Search for the cell housing the specified text and yield its [X, Y] center coordinate. 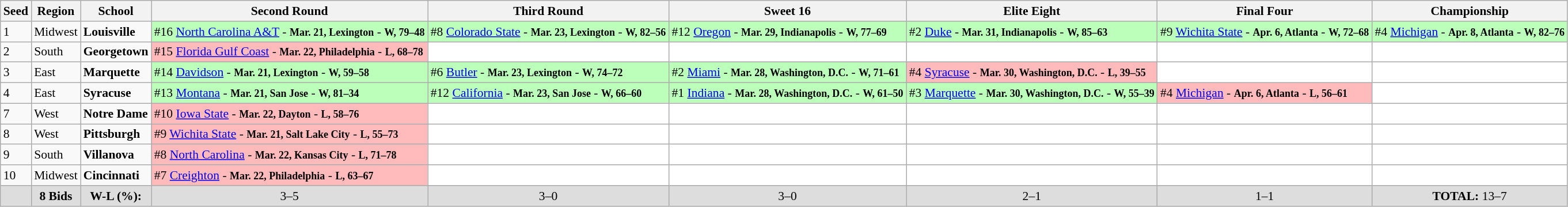
#13 Montana - Mar. 21, San Jose - W, 81–34 [290, 93]
1 [16, 32]
#4 Michigan - Apr. 6, Atlanta - L, 56–61 [1265, 93]
#2 Miami - Mar. 28, Washington, D.C. - W, 71–61 [787, 73]
Elite Eight [1032, 11]
TOTAL: 13–7 [1470, 196]
8 Bids [56, 196]
Second Round [290, 11]
#8 North Carolina - Mar. 22, Kansas City - L, 71–78 [290, 155]
#8 Colorado State - Mar. 23, Lexington - W, 82–56 [548, 32]
Cincinnati [116, 175]
2 [16, 52]
#7 Creighton - Mar. 22, Philadelphia - L, 63–67 [290, 175]
3 [16, 73]
Third Round [548, 11]
#2 Duke - Mar. 31, Indianapolis - W, 85–63 [1032, 32]
Syracuse [116, 93]
Championship [1470, 11]
#10 Iowa State - Mar. 22, Dayton - L, 58–76 [290, 114]
School [116, 11]
#6 Butler - Mar. 23, Lexington - W, 74–72 [548, 73]
3–5 [290, 196]
1–1 [1265, 196]
4 [16, 93]
2–1 [1032, 196]
#9 Wichita State - Mar. 21, Salt Lake City - L, 55–73 [290, 134]
#12 California - Mar. 23, San Jose - W, 66–60 [548, 93]
8 [16, 134]
W-L (%): [116, 196]
Louisville [116, 32]
#1 Indiana - Mar. 28, Washington, D.C. - W, 61–50 [787, 93]
10 [16, 175]
Final Four [1265, 11]
#14 Davidson - Mar. 21, Lexington - W, 59–58 [290, 73]
Seed [16, 11]
#4 Michigan - Apr. 8, Atlanta - W, 82–76 [1470, 32]
Georgetown [116, 52]
Notre Dame [116, 114]
#15 Florida Gulf Coast - Mar. 22, Philadelphia - L, 68–78 [290, 52]
Villanova [116, 155]
#16 North Carolina A&T - Mar. 21, Lexington - W, 79–48 [290, 32]
#9 Wichita State - Apr. 6, Atlanta - W, 72–68 [1265, 32]
#4 Syracuse - Mar. 30, Washington, D.C. - L, 39–55 [1032, 73]
Pittsburgh [116, 134]
#3 Marquette - Mar. 30, Washington, D.C. - W, 55–39 [1032, 93]
Sweet 16 [787, 11]
9 [16, 155]
Region [56, 11]
#12 Oregon - Mar. 29, Indianapolis - W, 77–69 [787, 32]
7 [16, 114]
Marquette [116, 73]
